Pinpoint the cell where the given text exists, returning its (x, y) midpoint coordinate. 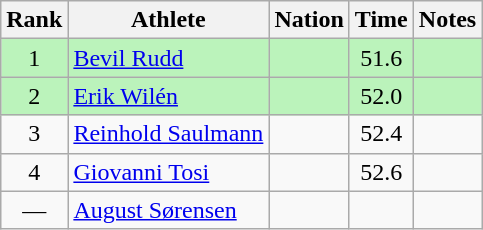
52.4 (381, 134)
2 (34, 96)
Nation (309, 20)
52.0 (381, 96)
Erik Wilén (168, 96)
— (34, 210)
Time (381, 20)
1 (34, 58)
3 (34, 134)
Giovanni Tosi (168, 172)
4 (34, 172)
52.6 (381, 172)
51.6 (381, 58)
Notes (447, 20)
Reinhold Saulmann (168, 134)
Athlete (168, 20)
Rank (34, 20)
Bevil Rudd (168, 58)
August Sørensen (168, 210)
